Identify which cell holds the provided text, then report its [x, y] central coordinate. 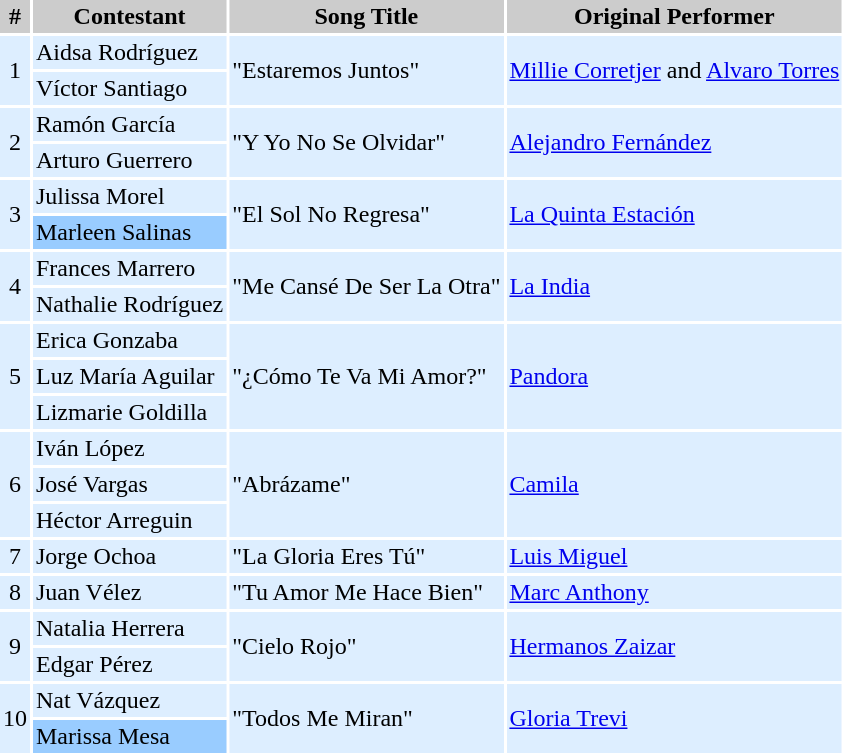
"Me Cansé De Ser La Otra" [366, 286]
10 [15, 718]
La India [674, 286]
5 [15, 376]
Millie Corretjer and Alvaro Torres [674, 70]
3 [15, 214]
Original Performer [674, 16]
8 [15, 592]
"¿Cómo Te Va Mi Amor?" [366, 376]
Aidsa Rodríguez [130, 52]
Camila [674, 484]
Hermanos Zaizar [674, 646]
Juan Vélez [130, 592]
Lizmarie Goldilla [130, 412]
Luz María Aguilar [130, 376]
La Quinta Estación [674, 214]
Luis Miguel [674, 556]
Ramón García [130, 124]
Arturo Guerrero [130, 160]
"La Gloria Eres Tú" [366, 556]
"Y Yo No Se Olvidar" [366, 142]
"Abrázame" [366, 484]
7 [15, 556]
9 [15, 646]
Marc Anthony [674, 592]
Gloria Trevi [674, 718]
1 [15, 70]
Edgar Pérez [130, 664]
Marleen Salinas [130, 232]
Marissa Mesa [130, 736]
"Cielo Rojo" [366, 646]
Erica Gonzaba [130, 340]
"Todos Me Miran" [366, 718]
Song Title [366, 16]
Frances Marrero [130, 268]
# [15, 16]
"El Sol No Regresa" [366, 214]
Jorge Ochoa [130, 556]
"Estaremos Juntos" [366, 70]
Iván López [130, 448]
Víctor Santiago [130, 88]
Héctor Arreguin [130, 520]
Alejandro Fernández [674, 142]
"Tu Amor Me Hace Bien" [366, 592]
José Vargas [130, 484]
Pandora [674, 376]
Nathalie Rodríguez [130, 304]
Contestant [130, 16]
Nat Vázquez [130, 700]
4 [15, 286]
2 [15, 142]
6 [15, 484]
Natalia Herrera [130, 628]
Julissa Morel [130, 196]
